Pinpoint the cell where the given text exists, returning its (x, y) midpoint coordinate. 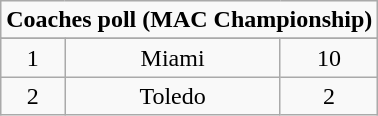
10 (329, 58)
1 (33, 58)
Miami (172, 58)
Toledo (172, 96)
Coaches poll (MAC Championship) (190, 20)
